Provide the [X, Y] coordinate of the cell's center where the given text is located.  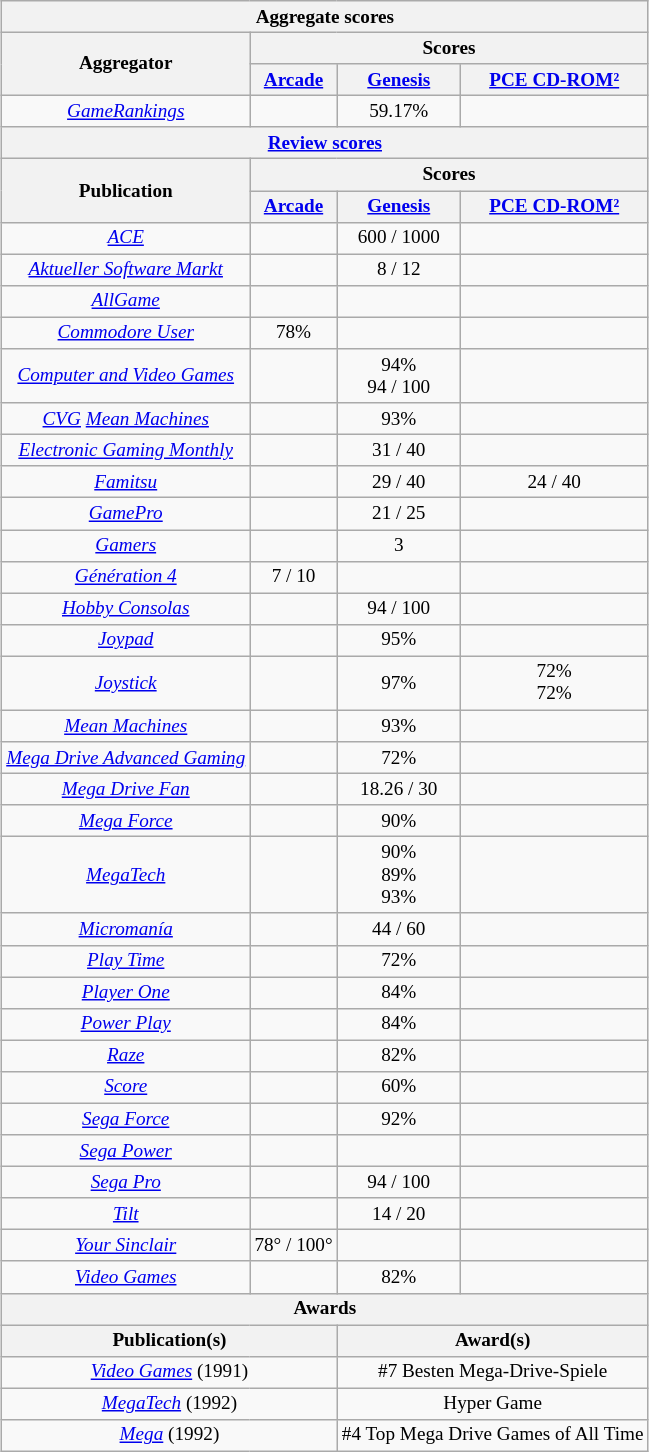
Mega (1992) [170, 1436]
Player One [126, 993]
31 / 40 [398, 451]
Famitsu [126, 482]
Joystick [126, 683]
60% [398, 1088]
Gamers [126, 546]
Raze [126, 1056]
Sega Power [126, 1151]
Mean Machines [126, 726]
AllGame [126, 302]
Génération 4 [126, 577]
MegaTech [126, 876]
Publication [126, 190]
90%89%93% [398, 876]
600 / 1000 [398, 238]
21 / 25 [398, 514]
78° / 100° [294, 1246]
72%72% [554, 683]
GamePro [126, 514]
Commodore User [126, 333]
Award(s) [492, 1341]
Computer and Video Games [126, 376]
24 / 40 [554, 482]
Electronic Gaming Monthly [126, 451]
Review scores [325, 143]
Sega Force [126, 1119]
14 / 20 [398, 1214]
Play Time [126, 961]
94%94 / 100 [398, 376]
Video Games [126, 1277]
Your Sinclair [126, 1246]
78% [294, 333]
Micromanía [126, 929]
Mega Force [126, 821]
Tilt [126, 1214]
44 / 60 [398, 929]
Aktueller Software Markt [126, 270]
Power Play [126, 1024]
Mega Drive Fan [126, 789]
92% [398, 1119]
97% [398, 683]
Joypad [126, 640]
#7 Besten Mega-Drive-Spiele [492, 1372]
8 / 12 [398, 270]
95% [398, 640]
CVG Mean Machines [126, 419]
Score [126, 1088]
MegaTech (1992) [170, 1404]
Hobby Consolas [126, 609]
Hyper Game [492, 1404]
Sega Pro [126, 1183]
29 / 40 [398, 482]
7 / 10 [294, 577]
90% [398, 821]
#4 Top Mega Drive Games of All Time [492, 1436]
59.17% [398, 112]
18.26 / 30 [398, 789]
ACE [126, 238]
Mega Drive Advanced Gaming [126, 758]
Publication(s) [170, 1341]
Awards [325, 1309]
Aggregator [126, 64]
Aggregate scores [325, 17]
Video Games (1991) [170, 1372]
GameRankings [126, 112]
3 [398, 546]
